From the cell containing the given text, extract its center point as (x, y) coordinate. 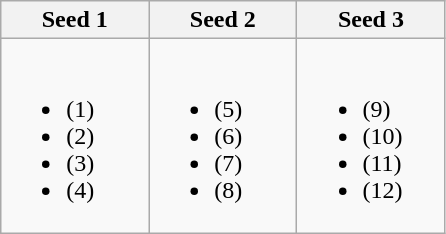
Seed 3 (371, 20)
Seed 1 (75, 20)
(5) (6) (7) (8) (223, 136)
Seed 2 (223, 20)
(1) (2) (3) (4) (75, 136)
(9) (10) (11) (12) (371, 136)
